From the cell containing the given text, extract its center point as [x, y] coordinate. 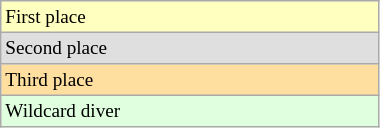
First place [190, 17]
Wildcard diver [190, 111]
Third place [190, 80]
Second place [190, 48]
